Provide the [x, y] coordinate of the cell's center where the given text is located.  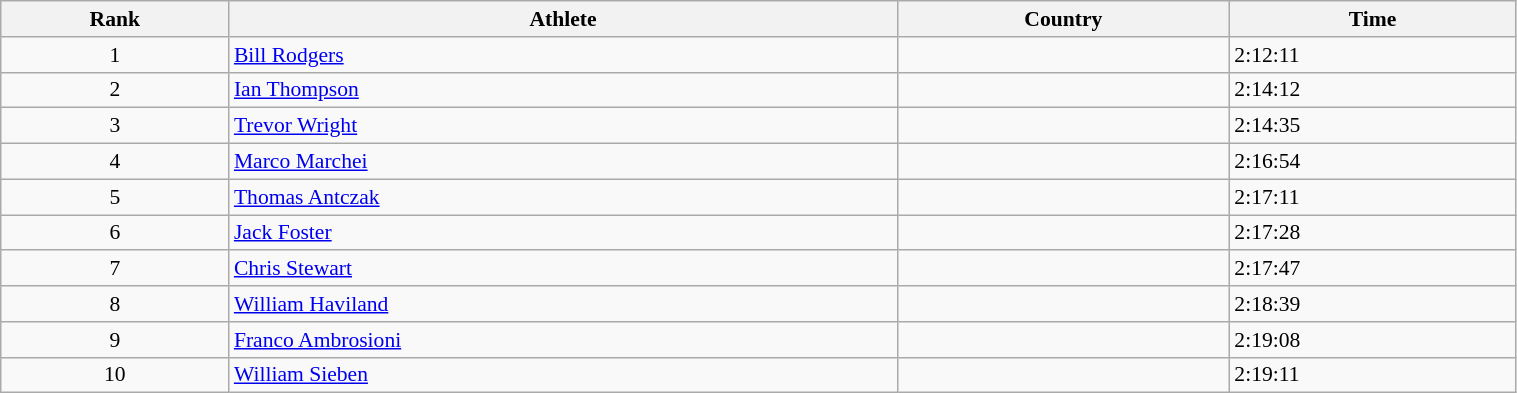
Time [1372, 19]
William Sieben [563, 375]
10 [115, 375]
2:19:11 [1372, 375]
4 [115, 162]
Franco Ambrosioni [563, 340]
2:18:39 [1372, 304]
1 [115, 55]
2:14:35 [1372, 126]
2:17:28 [1372, 233]
Chris Stewart [563, 269]
William Haviland [563, 304]
2:12:11 [1372, 55]
Trevor Wright [563, 126]
Country [1063, 19]
Jack Foster [563, 233]
Ian Thompson [563, 90]
Athlete [563, 19]
Rank [115, 19]
6 [115, 233]
7 [115, 269]
Thomas Antczak [563, 197]
8 [115, 304]
Marco Marchei [563, 162]
2 [115, 90]
2:17:47 [1372, 269]
2:17:11 [1372, 197]
2:19:08 [1372, 340]
2:16:54 [1372, 162]
5 [115, 197]
9 [115, 340]
Bill Rodgers [563, 55]
2:14:12 [1372, 90]
3 [115, 126]
